Find where the given text appears and provide that cell's center as (x, y) coordinate. 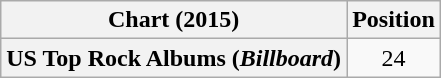
24 (394, 58)
Chart (2015) (174, 20)
US Top Rock Albums (Billboard) (174, 58)
Position (394, 20)
